Find where the given text appears and provide that cell's center as [X, Y] coordinate. 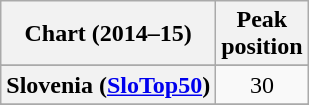
Peakposition [262, 34]
Chart (2014–15) [108, 34]
Slovenia (SloTop50) [108, 85]
30 [262, 85]
